Pinpoint the cell where the given text exists, returning its (X, Y) midpoint coordinate. 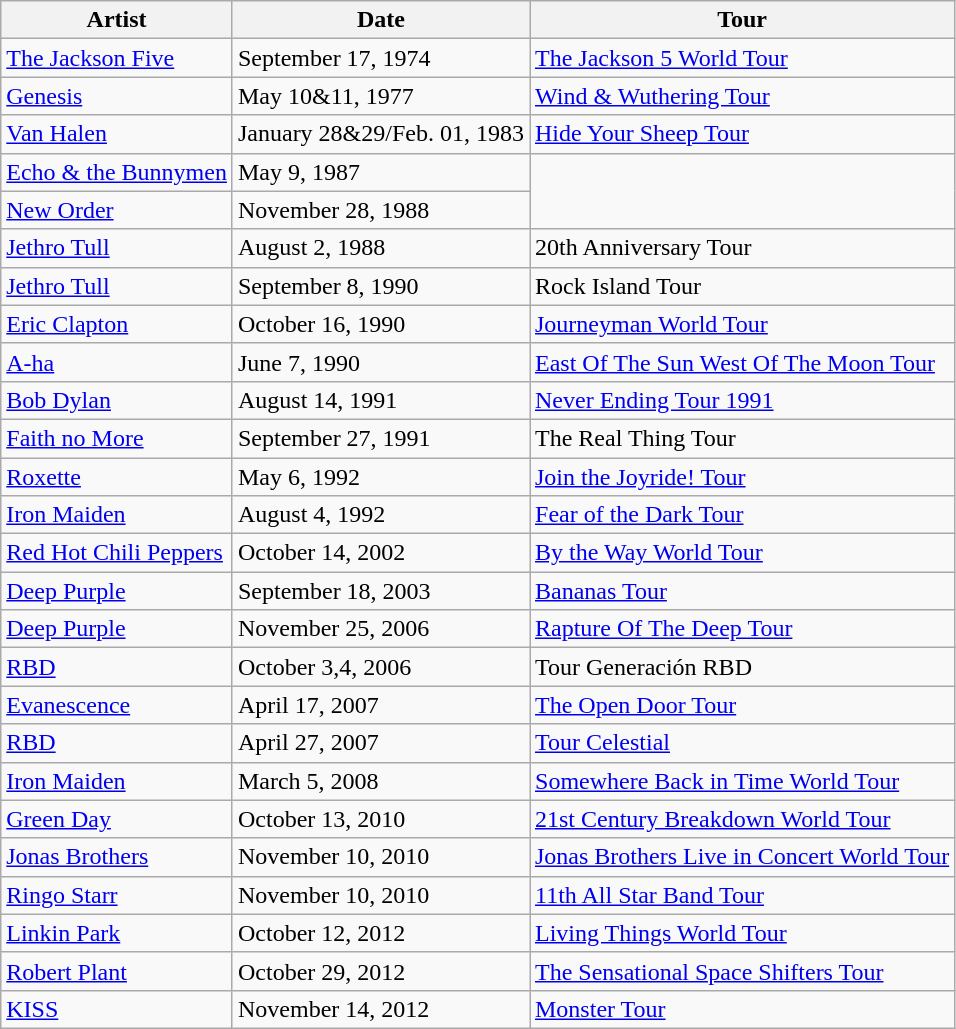
Roxette (117, 477)
Red Hot Chili Peppers (117, 553)
August 2, 1988 (380, 248)
January 28&29/Feb. 01, 1983 (380, 134)
Date (380, 20)
November 25, 2006 (380, 629)
Faith no More (117, 438)
The Open Door Tour (742, 705)
August 4, 1992 (380, 515)
The Jackson Five (117, 58)
Journeyman World Tour (742, 324)
Evanescence (117, 705)
May 6, 1992 (380, 477)
Echo & the Bunnymen (117, 172)
September 18, 2003 (380, 591)
The Real Thing Tour (742, 438)
October 29, 2012 (380, 971)
September 8, 1990 (380, 286)
Van Halen (117, 134)
April 17, 2007 (380, 705)
September 27, 1991 (380, 438)
November 14, 2012 (380, 1009)
Artist (117, 20)
Genesis (117, 96)
April 27, 2007 (380, 743)
Bob Dylan (117, 400)
Tour Celestial (742, 743)
October 12, 2012 (380, 933)
Somewhere Back in Time World Tour (742, 781)
KISS (117, 1009)
November 28, 1988 (380, 210)
Bananas Tour (742, 591)
New Order (117, 210)
Fear of the Dark Tour (742, 515)
Jonas Brothers Live in Concert World Tour (742, 857)
By the Way World Tour (742, 553)
20th Anniversary Tour (742, 248)
Rock Island Tour (742, 286)
The Jackson 5 World Tour (742, 58)
Tour (742, 20)
A-ha (117, 362)
Robert Plant (117, 971)
October 16, 1990 (380, 324)
June 7, 1990 (380, 362)
21st Century Breakdown World Tour (742, 819)
11th All Star Band Tour (742, 895)
October 13, 2010 (380, 819)
Living Things World Tour (742, 933)
Join the Joyride! Tour (742, 477)
Tour Generación RBD (742, 667)
Linkin Park (117, 933)
East Of The Sun West Of The Moon Tour (742, 362)
Jonas Brothers (117, 857)
Wind & Wuthering Tour (742, 96)
Monster Tour (742, 1009)
October 3,4, 2006 (380, 667)
Never Ending Tour 1991 (742, 400)
The Sensational Space Shifters Tour (742, 971)
Rapture Of The Deep Tour (742, 629)
October 14, 2002 (380, 553)
Eric Clapton (117, 324)
May 9, 1987 (380, 172)
March 5, 2008 (380, 781)
May 10&11, 1977 (380, 96)
Green Day (117, 819)
September 17, 1974 (380, 58)
Hide Your Sheep Tour (742, 134)
Ringo Starr (117, 895)
August 14, 1991 (380, 400)
